From the cell containing the given text, extract its center point as [X, Y] coordinate. 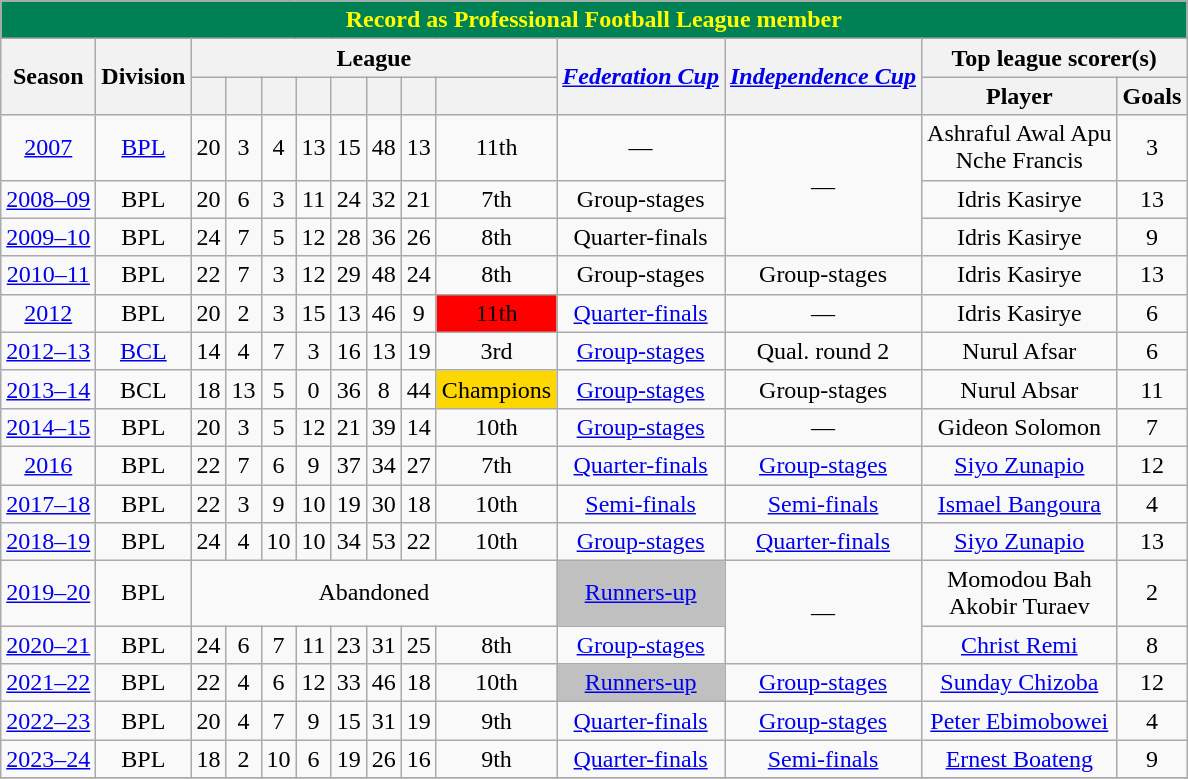
32 [384, 199]
Abandoned [374, 594]
Sunday Chizoba [1020, 683]
Record as Professional Football League member [594, 20]
Ashraful Awal Apu Nche Francis [1020, 148]
2021–22 [48, 683]
53 [384, 542]
44 [418, 389]
3rd [496, 351]
33 [348, 683]
2012–13 [48, 351]
37 [348, 465]
Ismael Bangoura [1020, 503]
25 [418, 645]
Qual. round 2 [822, 351]
2012 [48, 313]
Nurul Absar [1020, 389]
2008–09 [48, 199]
2009–10 [48, 237]
Momodou Bah Akobir Turaev [1020, 594]
Christ Remi [1020, 645]
Division [144, 77]
Independence Cup [822, 77]
Goals [1152, 96]
2010–11 [48, 275]
Champions [496, 389]
2017–18 [48, 503]
2016 [48, 465]
2013–14 [48, 389]
Season [48, 77]
Player [1020, 96]
27 [418, 465]
Top league scorer(s) [1054, 58]
2018–19 [48, 542]
2023–24 [48, 759]
2022–23 [48, 721]
Nurul Afsar [1020, 351]
2019–20 [48, 594]
28 [348, 237]
23 [348, 645]
Gideon Solomon [1020, 427]
Ernest Boateng [1020, 759]
0 [314, 389]
2007 [48, 148]
29 [348, 275]
2020–21 [48, 645]
Peter Ebimobowei [1020, 721]
Federation Cup [641, 77]
30 [384, 503]
39 [384, 427]
2014–15 [48, 427]
League [374, 58]
